Capture the cell that displays the provided text and extract its [X, Y] central coordinate. 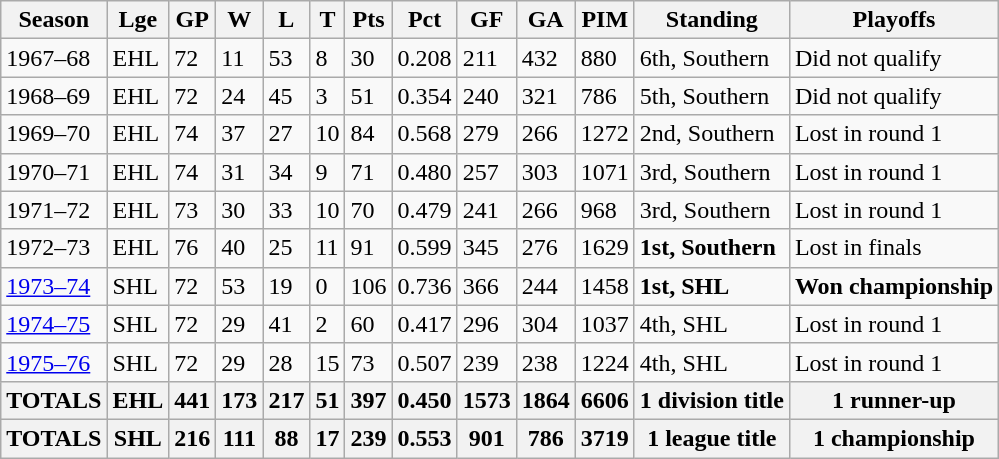
T [328, 20]
1 championship [894, 438]
6606 [604, 400]
0 [328, 286]
15 [328, 362]
71 [368, 172]
Standing [712, 20]
70 [368, 210]
Playoffs [894, 20]
Lost in finals [894, 248]
441 [192, 400]
Season [54, 20]
33 [286, 210]
901 [486, 438]
PIM [604, 20]
173 [240, 400]
Pct [424, 20]
Won championship [894, 286]
19 [286, 286]
6th, Southern [712, 58]
296 [486, 324]
345 [486, 248]
L [286, 20]
45 [286, 96]
1975–76 [54, 362]
37 [240, 134]
244 [546, 286]
216 [192, 438]
0.417 [424, 324]
91 [368, 248]
257 [486, 172]
321 [546, 96]
1071 [604, 172]
60 [368, 324]
1969–70 [54, 134]
76 [192, 248]
1629 [604, 248]
1 division title [712, 400]
Lge [138, 20]
GF [486, 20]
1864 [546, 400]
211 [486, 58]
8 [328, 58]
276 [546, 248]
240 [486, 96]
0.208 [424, 58]
217 [286, 400]
1st, Southern [712, 248]
5th, Southern [712, 96]
0.479 [424, 210]
2 [328, 324]
1967–68 [54, 58]
111 [240, 438]
84 [368, 134]
2nd, Southern [712, 134]
GP [192, 20]
9 [328, 172]
366 [486, 286]
25 [286, 248]
238 [546, 362]
1974–75 [54, 324]
1972–73 [54, 248]
1971–72 [54, 210]
1573 [486, 400]
397 [368, 400]
1968–69 [54, 96]
3719 [604, 438]
27 [286, 134]
40 [240, 248]
0.450 [424, 400]
17 [328, 438]
88 [286, 438]
304 [546, 324]
1458 [604, 286]
1224 [604, 362]
432 [546, 58]
1272 [604, 134]
968 [604, 210]
106 [368, 286]
241 [486, 210]
W [240, 20]
1973–74 [54, 286]
34 [286, 172]
31 [240, 172]
3 [328, 96]
0.736 [424, 286]
0.553 [424, 438]
Pts [368, 20]
1st, SHL [712, 286]
1970–71 [54, 172]
1 league title [712, 438]
0.507 [424, 362]
0.568 [424, 134]
279 [486, 134]
28 [286, 362]
24 [240, 96]
0.354 [424, 96]
880 [604, 58]
303 [546, 172]
1 runner-up [894, 400]
0.480 [424, 172]
GA [546, 20]
1037 [604, 324]
0.599 [424, 248]
41 [286, 324]
